Output the (X, Y) coordinate of the center of the cell containing the given text.  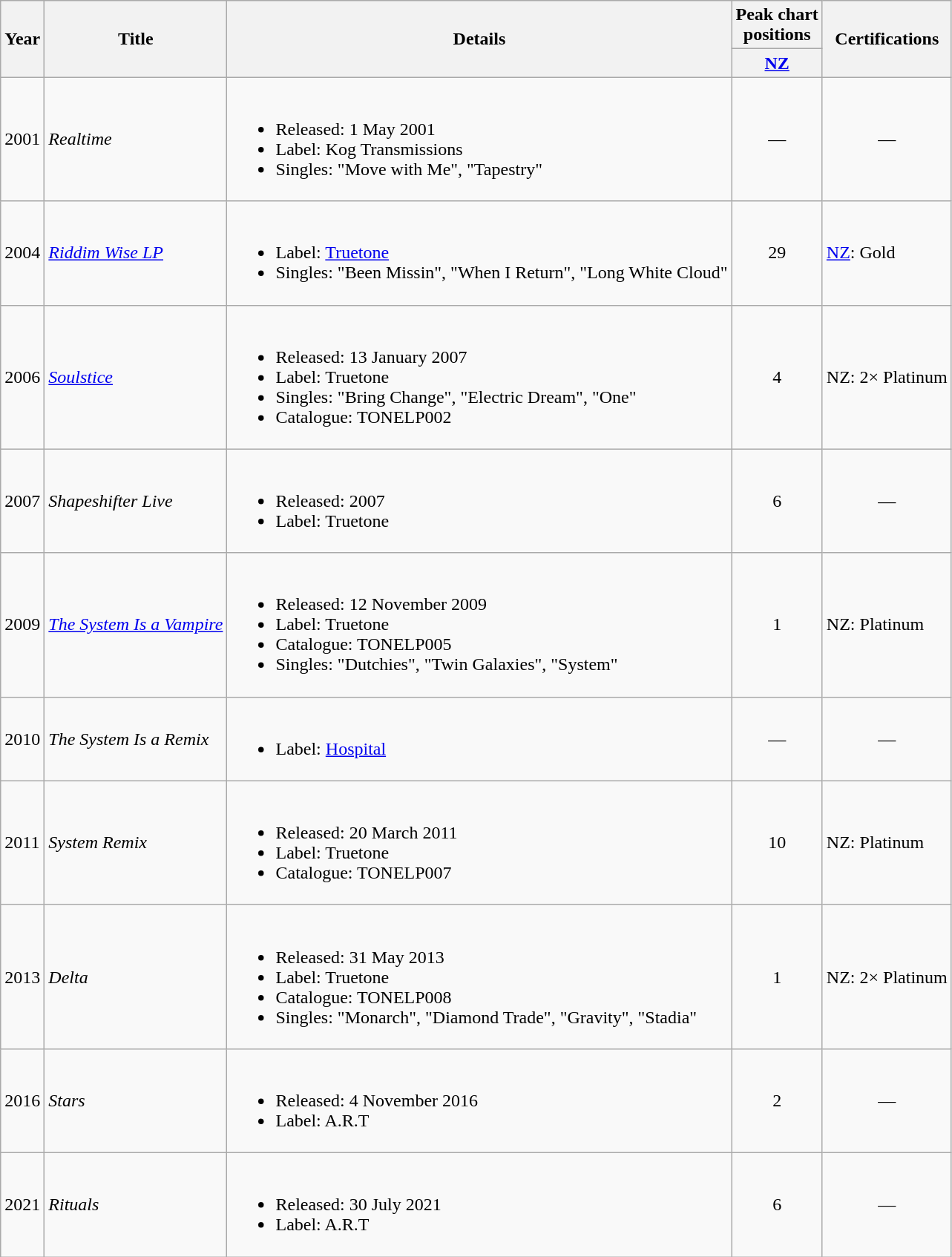
4 (777, 377)
Peak chartpositions (777, 25)
2021 (22, 1204)
2004 (22, 253)
Stars (136, 1100)
NZ (777, 63)
Released: 20 March 2011Label: TruetoneCatalogue: TONELP007 (479, 843)
Released: 31 May 2013Label: TruetoneCatalogue: TONELP008Singles: "Monarch", "Diamond Trade", "Gravity", "Stadia" (479, 977)
System Remix (136, 843)
2016 (22, 1100)
2011 (22, 843)
Released: 30 July 2021Label: A.R.T (479, 1204)
Title (136, 39)
2006 (22, 377)
10 (777, 843)
Realtime (136, 140)
2007 (22, 501)
2 (777, 1100)
Shapeshifter Live (136, 501)
Delta (136, 977)
NZ: Gold (887, 253)
Released: 13 January 2007Label: TruetoneSingles: "Bring Change", "Electric Dream", "One"Catalogue: TONELP002 (479, 377)
Released: 4 November 2016Label: A.R.T (479, 1100)
Label: TruetoneSingles: "Been Missin", "When I Return", "Long White Cloud" (479, 253)
Released: 12 November 2009Label: TruetoneCatalogue: TONELP005Singles: "Dutchies", "Twin Galaxies", "System" (479, 625)
Soulstice (136, 377)
2009 (22, 625)
Riddim Wise LP (136, 253)
Year (22, 39)
29 (777, 253)
Rituals (136, 1204)
Details (479, 39)
The System Is a Vampire (136, 625)
2010 (22, 739)
The System Is a Remix (136, 739)
2001 (22, 140)
Certifications (887, 39)
2013 (22, 977)
Label: Hospital (479, 739)
Released: 1 May 2001Label: Kog TransmissionsSingles: "Move with Me", "Tapestry" (479, 140)
Released: 2007Label: Truetone (479, 501)
